Output the [X, Y] coordinate of the center of the cell containing the given text.  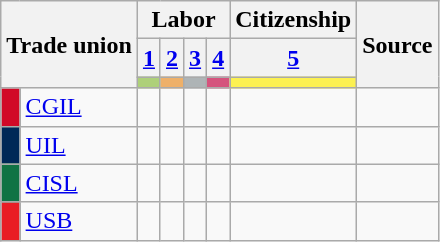
CGIL [78, 107]
Labor [183, 20]
3 [196, 58]
UIL [78, 145]
2 [172, 58]
4 [218, 58]
Trade union [70, 44]
Source [398, 44]
USB [78, 221]
CISL [78, 183]
1 [148, 58]
Citizenship [294, 20]
5 [294, 58]
